Capture the cell that displays the provided text and extract its [X, Y] central coordinate. 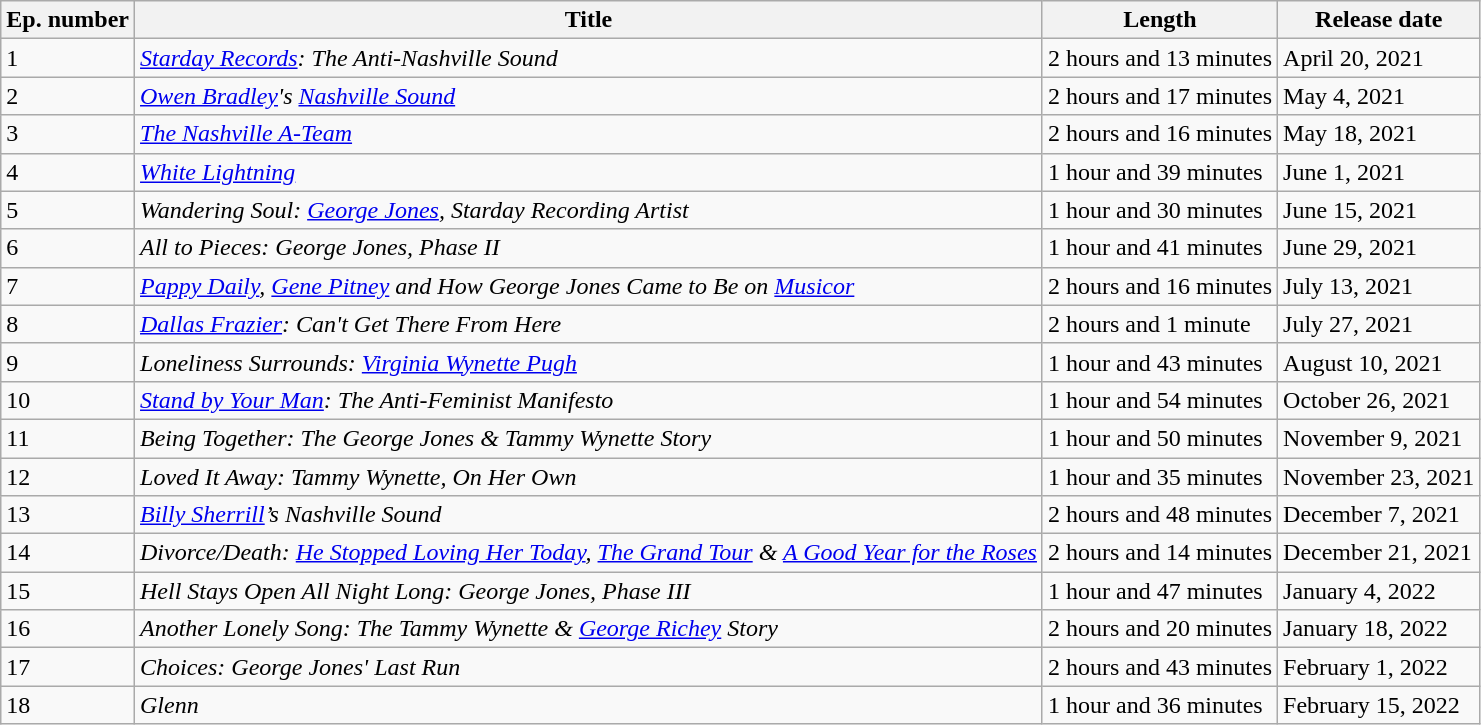
Another Lonely Song: The Tammy Wynette & George Richey Story [589, 629]
May 18, 2021 [1379, 134]
1 hour and 50 minutes [1160, 438]
1 hour and 39 minutes [1160, 172]
Starday Records: The Anti-Nashville Sound [589, 58]
June 15, 2021 [1379, 210]
1 hour and 41 minutes [1160, 248]
Length [1160, 20]
January 4, 2022 [1379, 591]
All to Pieces: George Jones, Phase II [589, 248]
June 29, 2021 [1379, 248]
9 [68, 362]
14 [68, 553]
White Lightning [589, 172]
Title [589, 20]
Release date [1379, 20]
August 10, 2021 [1379, 362]
16 [68, 629]
3 [68, 134]
2 hours and 20 minutes [1160, 629]
13 [68, 515]
February 15, 2022 [1379, 705]
7 [68, 286]
June 1, 2021 [1379, 172]
Divorce/Death: He Stopped Loving Her Today, The Grand Tour & A Good Year for the Roses [589, 553]
1 [68, 58]
15 [68, 591]
17 [68, 667]
April 20, 2021 [1379, 58]
Loneliness Surrounds: Virginia Wynette Pugh [589, 362]
2 hours and 17 minutes [1160, 96]
8 [68, 324]
2 hours and 14 minutes [1160, 553]
2 hours and 1 minute [1160, 324]
November 23, 2021 [1379, 477]
Stand by Your Man: The Anti-Feminist Manifesto [589, 400]
Wandering Soul: George Jones, Starday Recording Artist [589, 210]
November 9, 2021 [1379, 438]
Ep. number [68, 20]
1 hour and 54 minutes [1160, 400]
Dallas Frazier: Can't Get There From Here [589, 324]
2 hours and 48 minutes [1160, 515]
1 hour and 30 minutes [1160, 210]
4 [68, 172]
Hell Stays Open All Night Long: George Jones, Phase III [589, 591]
2 [68, 96]
10 [68, 400]
Glenn [589, 705]
1 hour and 35 minutes [1160, 477]
The Nashville A-Team [589, 134]
1 hour and 47 minutes [1160, 591]
11 [68, 438]
February 1, 2022 [1379, 667]
1 hour and 36 minutes [1160, 705]
Pappy Daily, Gene Pitney and How George Jones Came to Be on Musicor [589, 286]
July 27, 2021 [1379, 324]
12 [68, 477]
December 21, 2021 [1379, 553]
January 18, 2022 [1379, 629]
1 hour and 43 minutes [1160, 362]
6 [68, 248]
Loved It Away: Tammy Wynette, On Her Own [589, 477]
Billy Sherrill’s Nashville Sound [589, 515]
2 hours and 43 minutes [1160, 667]
Choices: George Jones' Last Run [589, 667]
5 [68, 210]
18 [68, 705]
Owen Bradley's Nashville Sound [589, 96]
2 hours and 13 minutes [1160, 58]
May 4, 2021 [1379, 96]
July 13, 2021 [1379, 286]
Being Together: The George Jones & Tammy Wynette Story [589, 438]
December 7, 2021 [1379, 515]
October 26, 2021 [1379, 400]
